Output the (X, Y) coordinate of the center of the cell containing the given text.  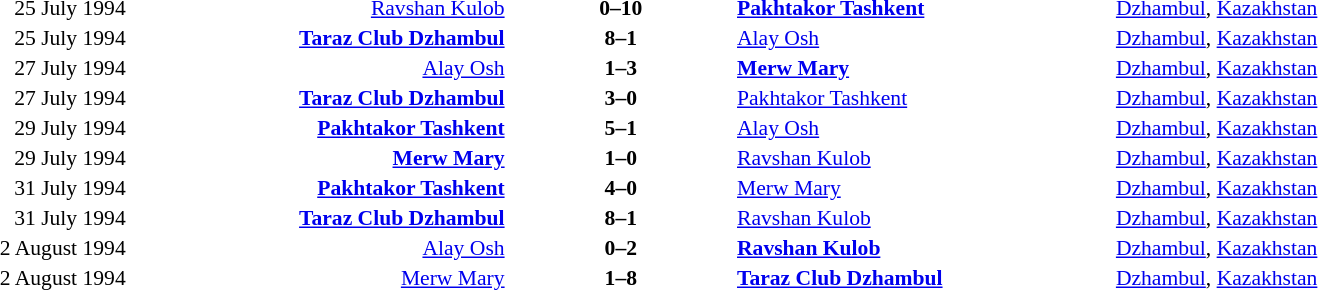
3–0 (621, 98)
1–0 (621, 158)
4–0 (621, 188)
5–1 (621, 128)
0–2 (621, 248)
1–3 (621, 68)
